Capture the cell that displays the provided text and extract its (x, y) central coordinate. 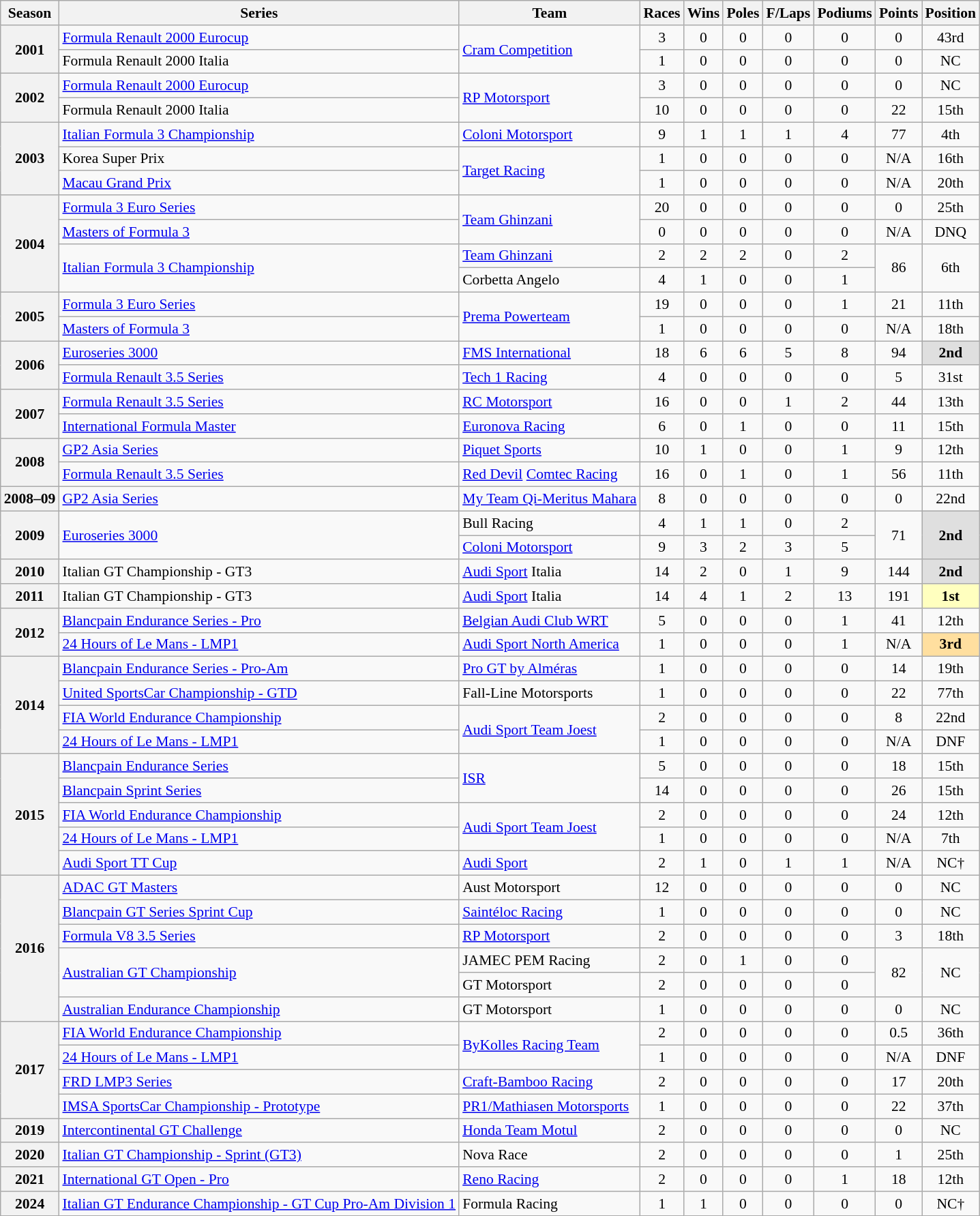
JAMEC PEM Racing (550, 961)
2011 (30, 596)
Series (259, 13)
Prema Powerteam (550, 316)
Wins (704, 13)
RC Motorsport (550, 402)
19th (951, 669)
PR1/Mathiasen Motorsports (550, 1106)
12 (662, 888)
2002 (30, 98)
Team (550, 13)
Races (662, 13)
Craft-Bamboo Racing (550, 1082)
43rd (951, 38)
Tech 1 Racing (550, 378)
26 (899, 790)
13 (844, 596)
Australian Endurance Championship (259, 1009)
ISR (550, 779)
DNQ (951, 232)
2020 (30, 1155)
37th (951, 1106)
Poles (743, 13)
82 (899, 973)
2004 (30, 243)
Nova Race (550, 1155)
Blancpain Endurance Series (259, 767)
Fall-Line Motorsports (550, 694)
Piquet Sports (550, 450)
Honda Team Motul (550, 1131)
Formula Racing (550, 1204)
3rd (951, 644)
77th (951, 694)
16th (951, 159)
1st (951, 596)
56 (899, 475)
41 (899, 621)
Blancpain Endurance Series - Pro (259, 621)
Audi Sport North America (550, 644)
Saintéloc Racing (550, 912)
ByKolles Racing Team (550, 1045)
Italian GT Championship - Sprint (GT3) (259, 1155)
2003 (30, 158)
2001 (30, 49)
Korea Super Prix (259, 159)
144 (899, 572)
2010 (30, 572)
Cram Competition (550, 49)
77 (899, 134)
17 (899, 1082)
94 (899, 353)
F/Laps (788, 13)
Pro GT by Alméras (550, 669)
11 (899, 426)
Red Devil Comtec Racing (550, 475)
6th (951, 267)
Points (899, 13)
FRD LMP3 Series (259, 1082)
Position (951, 13)
United SportsCar Championship - GTD (259, 694)
24 (899, 815)
2017 (30, 1069)
44 (899, 402)
2015 (30, 815)
2007 (30, 413)
Macau Grand Prix (259, 183)
13th (951, 402)
Formula V8 3.5 Series (259, 936)
86 (899, 267)
2008 (30, 462)
International Formula Master (259, 426)
19 (662, 305)
Blancpain Sprint Series (259, 790)
2024 (30, 1204)
31st (951, 378)
Audi Sport (550, 863)
2012 (30, 633)
Italian GT Endurance Championship - GT Cup Pro-Am Division 1 (259, 1204)
Podiums (844, 13)
36th (951, 1033)
191 (899, 596)
ADAC GT Masters (259, 888)
Target Racing (550, 170)
2014 (30, 705)
My Team Qi-Meritus Mahara (550, 499)
2019 (30, 1131)
2006 (30, 366)
2005 (30, 316)
21 (899, 305)
4th (951, 134)
71 (899, 535)
Euronova Racing (550, 426)
Intercontinental GT Challenge (259, 1131)
2009 (30, 535)
Aust Motorsport (550, 888)
2021 (30, 1179)
20 (662, 207)
Blancpain Endurance Series - Pro-Am (259, 669)
Reno Racing (550, 1179)
Bull Racing (550, 523)
0.5 (899, 1033)
Audi Sport TT Cup (259, 863)
International GT Open - Pro (259, 1179)
Season (30, 13)
Corbetta Angelo (550, 280)
Blancpain GT Series Sprint Cup (259, 912)
IMSA SportsCar Championship - Prototype (259, 1106)
7th (951, 839)
FMS International (550, 353)
Belgian Audi Club WRT (550, 621)
2008–09 (30, 499)
Australian GT Championship (259, 973)
2016 (30, 949)
